Locate the cell with the specified text and output its [x, y] center coordinate. 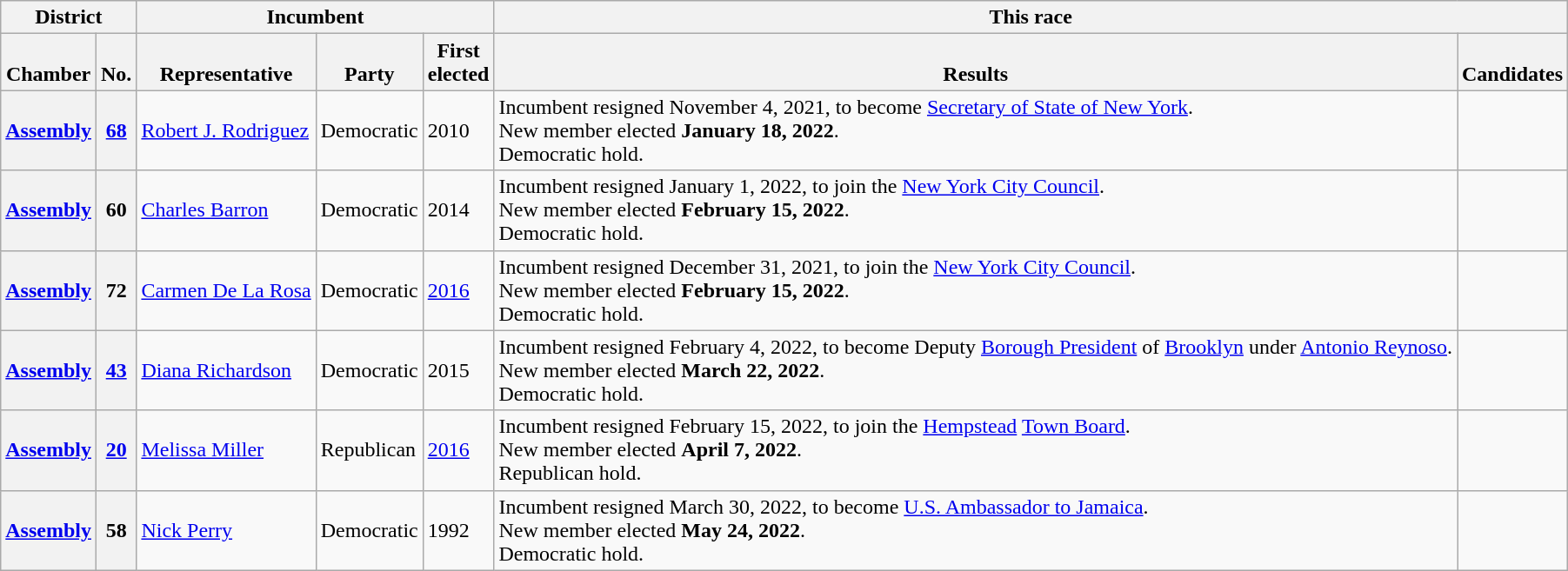
Candidates [1513, 63]
Incumbent resigned February 15, 2022, to join the Hempstead Town Board.New member elected April 7, 2022.Republican hold. [976, 450]
Incumbent resigned January 1, 2022, to join the New York City Council.New member elected February 15, 2022.Democratic hold. [976, 210]
Diana Richardson [226, 370]
Incumbent resigned December 31, 2021, to join the New York City Council.New member elected February 15, 2022.Democratic hold. [976, 290]
68 [116, 130]
Carmen De La Rosa [226, 290]
Incumbent resigned March 30, 2022, to become U.S. Ambassador to Jamaica.New member elected May 24, 2022.Democratic hold. [976, 530]
Melissa Miller [226, 450]
2015 [458, 370]
2010 [458, 130]
72 [116, 290]
Robert J. Rodriguez [226, 130]
Party [369, 63]
Charles Barron [226, 210]
District [69, 17]
Incumbent [315, 17]
Firstelected [458, 63]
20 [116, 450]
This race [1031, 17]
Republican [369, 450]
58 [116, 530]
Incumbent resigned November 4, 2021, to become Secretary of State of New York.New member elected January 18, 2022.Democratic hold. [976, 130]
2014 [458, 210]
1992 [458, 530]
43 [116, 370]
Results [976, 63]
Chamber [49, 63]
No. [116, 63]
60 [116, 210]
Representative [226, 63]
Nick Perry [226, 530]
